From the cell containing the given text, extract its center point as [x, y] coordinate. 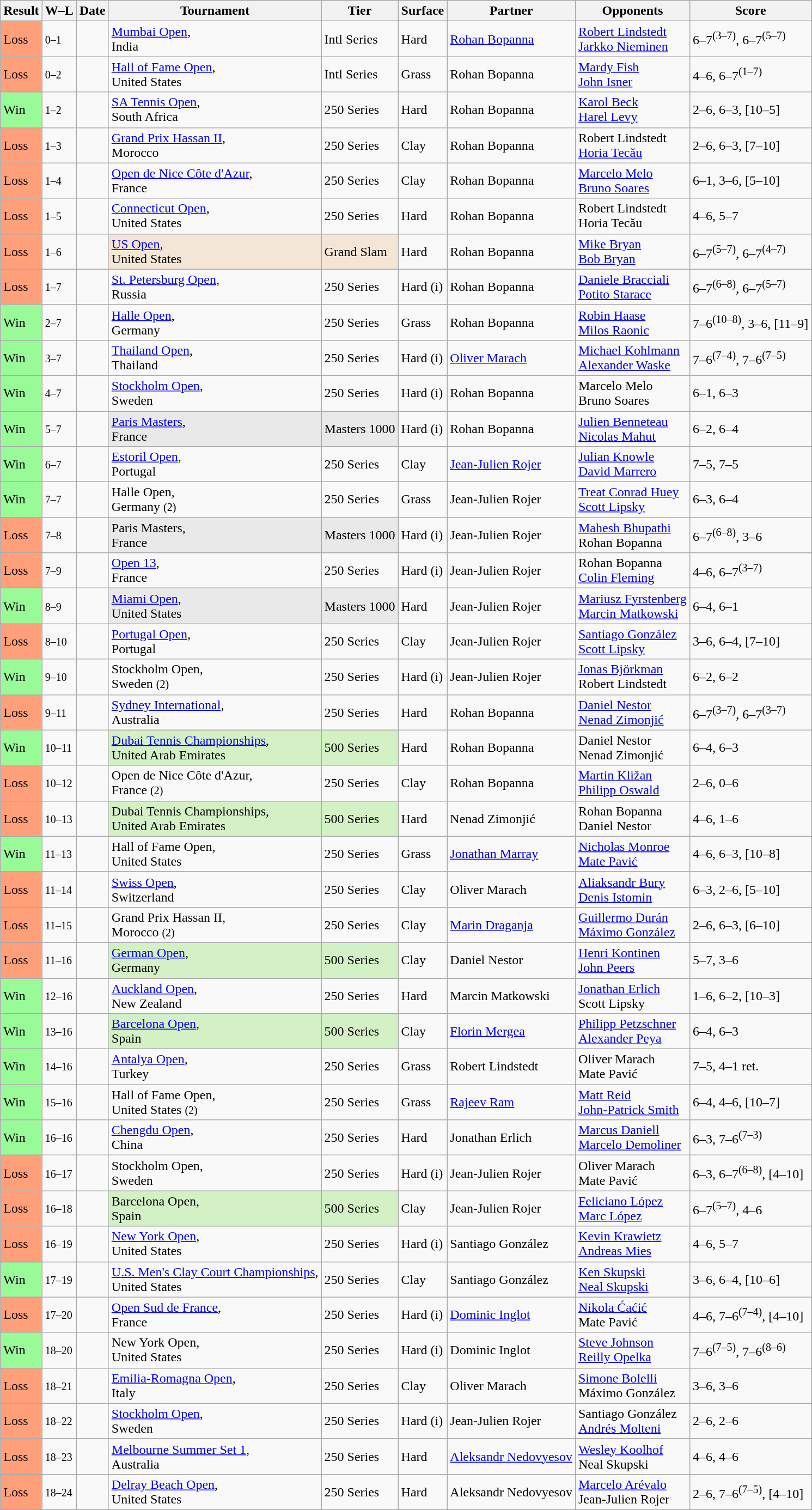
Opponents [632, 11]
Santiago González Andrés Molteni [632, 1421]
German Open, Germany [215, 960]
6–1, 3–6, [5–10] [750, 181]
18–24 [59, 1491]
3–6, 3–6 [750, 1386]
Robert Lindstedt Jarkko Nieminen [632, 39]
6–7 [59, 464]
Marcin Matkowski [511, 996]
Stockholm Open, Sweden (2) [215, 677]
Date [93, 11]
3–6, 6–4, [10–6] [750, 1279]
Rohan Bopanna Daniel Nestor [632, 818]
Grand Slam [359, 252]
18–20 [59, 1350]
Jonathan Marray [511, 854]
4–6, 4–6 [750, 1457]
Connecticut Open, United States [215, 216]
6–4, 4–6, [10–7] [750, 1103]
6–1, 6–3 [750, 393]
5–7 [59, 428]
Feliciano López Marc López [632, 1208]
Julien Benneteau Nicolas Mahut [632, 428]
1–4 [59, 181]
Martin Kližan Philipp Oswald [632, 783]
6–3, 2–6, [5–10] [750, 889]
Nenad Zimonjić [511, 818]
0–1 [59, 39]
6–3, 6–4 [750, 500]
12–16 [59, 996]
Open de Nice Côte d'Azur, France (2) [215, 783]
6–2, 6–4 [750, 428]
11–13 [59, 854]
Rohan Bopanna Colin Fleming [632, 571]
Miami Open, United States [215, 606]
10–11 [59, 747]
Mahesh Bhupathi Rohan Bopanna [632, 535]
7–6(7–4), 7–6(7–5) [750, 357]
6–4, 6–1 [750, 606]
11–15 [59, 925]
8–9 [59, 606]
Marcelo Arévalo Jean-Julien Rojer [632, 1491]
10–12 [59, 783]
5–7, 3–6 [750, 960]
15–16 [59, 1103]
Open de Nice Côte d'Azur, France [215, 181]
2–6, 7–6(7–5), [4–10] [750, 1491]
6–3, 7–6(7–3) [750, 1137]
Chengdu Open, China [215, 1137]
Result [21, 11]
Hall of Fame Open, United States (2) [215, 1103]
6–7(5–7), 4–6 [750, 1208]
1–6, 6–2, [10–3] [750, 996]
6–7(3–7), 6–7(5–7) [750, 39]
Robin Haase Milos Raonic [632, 322]
Ken Skupski Neal Skupski [632, 1279]
Treat Conrad Huey Scott Lipsky [632, 500]
Estoril Open, Portugal [215, 464]
Robert Lindstedt [511, 1067]
0–2 [59, 74]
Sydney International, Australia [215, 713]
2–6, 6–3, [6–10] [750, 925]
Grand Prix Hassan II, Morocco [215, 145]
4–6, 6–7(3–7) [750, 571]
Grand Prix Hassan II, Morocco (2) [215, 925]
18–22 [59, 1421]
Nikola Ćaćić Mate Pavić [632, 1315]
18–21 [59, 1386]
7–6(10–8), 3–6, [11–9] [750, 322]
1–3 [59, 145]
7–6(7–5), 7–6(8–6) [750, 1350]
Jonas Björkman Robert Lindstedt [632, 677]
16–17 [59, 1173]
Marin Draganja [511, 925]
Florin Mergea [511, 1032]
2–6, 6–3, [10–5] [750, 110]
Mardy Fish John Isner [632, 74]
4–6, 6–3, [10–8] [750, 854]
Partner [511, 11]
18–23 [59, 1457]
Thailand Open, Thailand [215, 357]
4–6, 6–7(1–7) [750, 74]
2–6, 0–6 [750, 783]
Surface [423, 11]
1–5 [59, 216]
7–5, 7–5 [750, 464]
Emilia-Romagna Open, Italy [215, 1386]
7–7 [59, 500]
Nicholas Monroe Mate Pavić [632, 854]
6–7(6–8), 6–7(5–7) [750, 287]
1–2 [59, 110]
Santiago González Scott Lipsky [632, 642]
14–16 [59, 1067]
4–7 [59, 393]
4–6, 1–6 [750, 818]
Karol Beck Harel Levy [632, 110]
11–16 [59, 960]
Halle Open, Germany [215, 322]
Matt Reid John-Patrick Smith [632, 1103]
6–7(6–8), 3–6 [750, 535]
16–18 [59, 1208]
Michael Kohlmann Alexander Waske [632, 357]
Tier [359, 11]
Mumbai Open, India [215, 39]
6–7(5–7), 6–7(4–7) [750, 252]
Julian Knowle David Marrero [632, 464]
1–6 [59, 252]
Daniel Nestor [511, 960]
Guillermo Durán Máximo González [632, 925]
Swiss Open, Switzerland [215, 889]
8–10 [59, 642]
Jonathan Erlich Scott Lipsky [632, 996]
W–L [59, 11]
Daniele Bracciali Potito Starace [632, 287]
Halle Open, Germany (2) [215, 500]
Tournament [215, 11]
17–20 [59, 1315]
4–6, 7–6(7–4), [4–10] [750, 1315]
Stockholm Open,Sweden [215, 1421]
6–7(3–7), 6–7(3–7) [750, 713]
2–6, 2–6 [750, 1421]
Henri Kontinen John Peers [632, 960]
Score [750, 11]
Delray Beach Open,United States [215, 1491]
7–5, 4–1 ret. [750, 1067]
Mike Bryan Bob Bryan [632, 252]
1–7 [59, 287]
US Open, United States [215, 252]
Portugal Open, Portugal [215, 642]
6–3, 6–7(6–8), [4–10] [750, 1173]
6–2, 6–2 [750, 677]
16–16 [59, 1137]
17–19 [59, 1279]
7–8 [59, 535]
2–7 [59, 322]
Open Sud de France, France [215, 1315]
Antalya Open, Turkey [215, 1067]
3–6, 6–4, [7–10] [750, 642]
9–10 [59, 677]
Marcus Daniell Marcelo Demoliner [632, 1137]
Open 13, France [215, 571]
Rajeev Ram [511, 1103]
Wesley Koolhof Neal Skupski [632, 1457]
Auckland Open, New Zealand [215, 996]
16–19 [59, 1244]
Aliaksandr Bury Denis Istomin [632, 889]
SA Tennis Open, South Africa [215, 110]
Philipp Petzschner Alexander Peya [632, 1032]
St. Petersburg Open, Russia [215, 287]
9–11 [59, 713]
2–6, 6–3, [7–10] [750, 145]
13–16 [59, 1032]
Jonathan Erlich [511, 1137]
Melbourne Summer Set 1,Australia [215, 1457]
7–9 [59, 571]
10–13 [59, 818]
U.S. Men's Clay Court Championships, United States [215, 1279]
Kevin Krawietz Andreas Mies [632, 1244]
Steve Johnson Reilly Opelka [632, 1350]
Simone Bolelli Máximo González [632, 1386]
Mariusz Fyrstenberg Marcin Matkowski [632, 606]
3–7 [59, 357]
11–14 [59, 889]
